Pinpoint the cell where the given text exists, returning its [X, Y] midpoint coordinate. 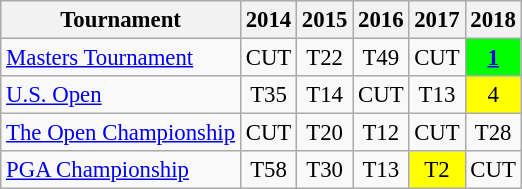
2018 [493, 20]
The Open Championship [121, 133]
T49 [381, 58]
PGA Championship [121, 170]
T28 [493, 133]
T30 [325, 170]
2014 [268, 20]
2015 [325, 20]
T58 [268, 170]
2017 [437, 20]
T12 [381, 133]
T22 [325, 58]
T35 [268, 95]
1 [493, 58]
2016 [381, 20]
T20 [325, 133]
T14 [325, 95]
Masters Tournament [121, 58]
Tournament [121, 20]
4 [493, 95]
T2 [437, 170]
U.S. Open [121, 95]
